Provide the [X, Y] coordinate of the cell's center where the given text is located.  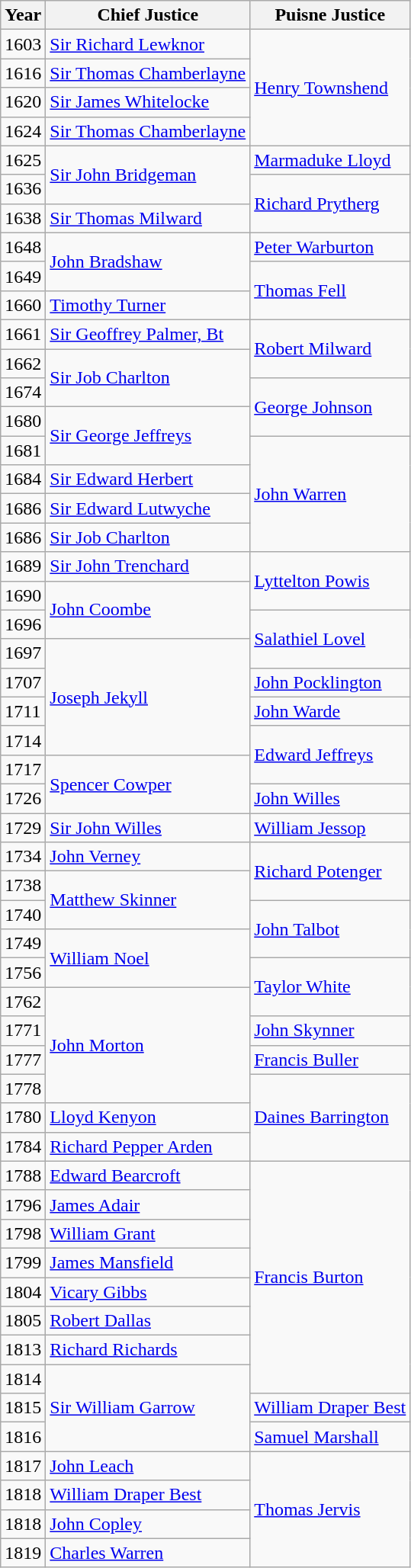
John Talbot [330, 929]
1799 [23, 1262]
1762 [23, 1002]
1813 [23, 1350]
Sir Richard Lewknor [148, 44]
1784 [23, 1146]
1729 [23, 827]
Richard Potenger [330, 871]
Matthew Skinner [148, 900]
1689 [23, 566]
1690 [23, 595]
Richard Pepper Arden [148, 1146]
James Adair [148, 1204]
Charles Warren [148, 1553]
1707 [23, 682]
William Noel [148, 958]
Vicary Gibbs [148, 1292]
Year [23, 15]
1714 [23, 740]
Spencer Cowper [148, 784]
Francis Buller [330, 1060]
Timothy Turner [148, 305]
1717 [23, 769]
1620 [23, 102]
John Coombe [148, 610]
John Verney [148, 857]
Joseph Jekyll [148, 697]
1684 [23, 479]
1625 [23, 160]
Taylor White [330, 987]
1648 [23, 247]
John Warde [330, 711]
John Pocklington [330, 682]
Edward Bearcroft [148, 1175]
John Willes [330, 798]
William Grant [148, 1233]
1788 [23, 1175]
1680 [23, 422]
Sir Thomas Milward [148, 218]
Edward Jeffreys [330, 755]
Thomas Jervis [330, 1509]
Sir Edward Lutwyche [148, 508]
William Jessop [330, 827]
John Copley [148, 1524]
Sir John Trenchard [148, 566]
1711 [23, 711]
1804 [23, 1292]
1661 [23, 334]
Sir John Bridgeman [148, 175]
1734 [23, 857]
1749 [23, 944]
1624 [23, 131]
Robert Dallas [148, 1321]
1726 [23, 798]
Robert Milward [330, 348]
John Bradshaw [148, 261]
Sir William Garrow [148, 1408]
Sir John Willes [148, 827]
1796 [23, 1204]
1780 [23, 1117]
Thomas Fell [330, 290]
1815 [23, 1408]
George Johnson [330, 407]
1662 [23, 364]
1798 [23, 1233]
1817 [23, 1466]
1814 [23, 1379]
John Leach [148, 1466]
John Morton [148, 1045]
Richard Richards [148, 1350]
Francis Burton [330, 1277]
1660 [23, 305]
1636 [23, 189]
1740 [23, 915]
Sir Edward Herbert [148, 479]
Henry Townshend [330, 88]
Chief Justice [148, 15]
Sir Geoffrey Palmer, Bt [148, 334]
1697 [23, 653]
1738 [23, 886]
Richard Prytherg [330, 204]
John Skynner [330, 1031]
Samuel Marshall [330, 1437]
1674 [23, 393]
Lyttelton Powis [330, 581]
James Mansfield [148, 1262]
1819 [23, 1553]
Sir James Whitelocke [148, 102]
Lloyd Kenyon [148, 1117]
1649 [23, 276]
1756 [23, 973]
1777 [23, 1060]
1638 [23, 218]
1681 [23, 451]
Puisne Justice [330, 15]
Daines Barrington [330, 1117]
1816 [23, 1437]
1771 [23, 1031]
Sir George Jeffreys [148, 436]
1603 [23, 44]
Salathiel Lovel [330, 639]
1616 [23, 73]
1696 [23, 624]
John Warren [330, 494]
1778 [23, 1089]
1805 [23, 1321]
Peter Warburton [330, 247]
Marmaduke Lloyd [330, 160]
